Capture the cell that displays the provided text and extract its [x, y] central coordinate. 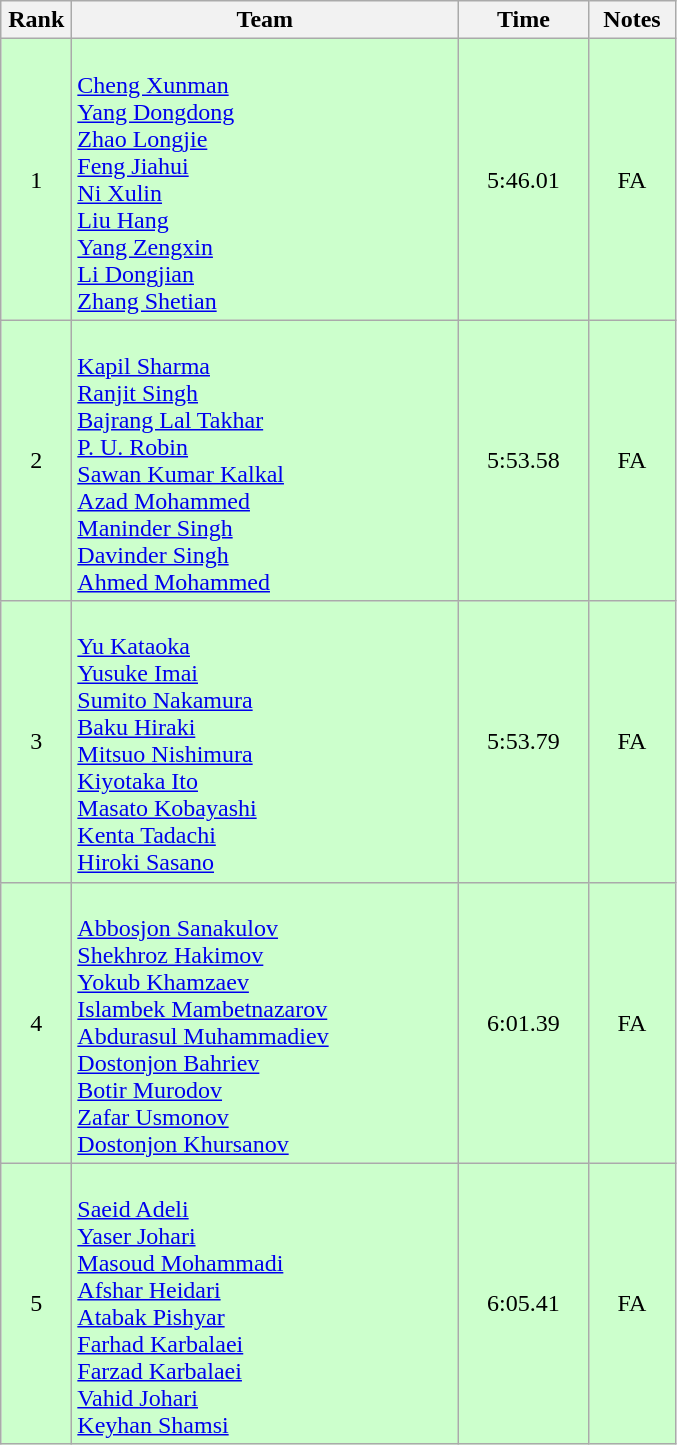
5:46.01 [524, 180]
Rank [36, 20]
Notes [632, 20]
1 [36, 180]
5 [36, 1304]
5:53.79 [524, 742]
Time [524, 20]
6:05.41 [524, 1304]
2 [36, 460]
Kapil SharmaRanjit SinghBajrang Lal TakharP. U. RobinSawan Kumar KalkalAzad MohammedManinder SinghDavinder SinghAhmed Mohammed [265, 460]
Saeid AdeliYaser JohariMasoud MohammadiAfshar HeidariAtabak PishyarFarhad KarbalaeiFarzad KarbalaeiVahid JohariKeyhan Shamsi [265, 1304]
3 [36, 742]
5:53.58 [524, 460]
4 [36, 1022]
Team [265, 20]
6:01.39 [524, 1022]
Yu KataokaYusuke ImaiSumito NakamuraBaku HirakiMitsuo NishimuraKiyotaka ItoMasato KobayashiKenta TadachiHiroki Sasano [265, 742]
Cheng XunmanYang DongdongZhao LongjieFeng JiahuiNi XulinLiu HangYang ZengxinLi DongjianZhang Shetian [265, 180]
